Find where the given text appears and provide that cell's center as [x, y] coordinate. 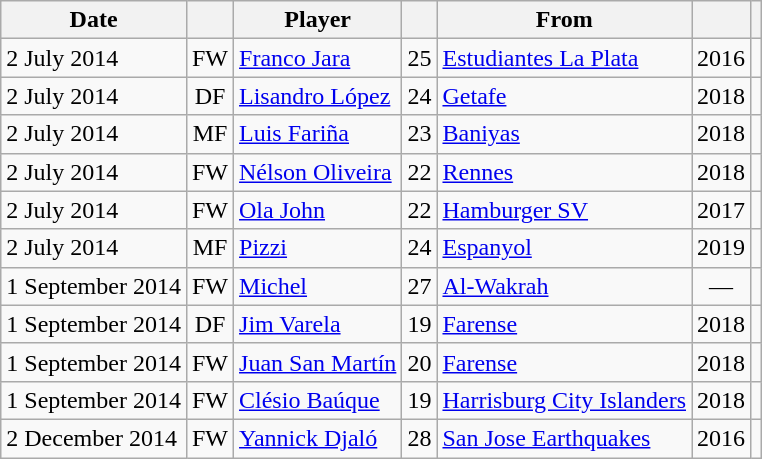
25 [420, 58]
Luis Fariña [318, 134]
— [722, 286]
Michel [318, 286]
20 [420, 362]
San Jose Earthquakes [564, 438]
Rennes [564, 172]
Hamburger SV [564, 210]
23 [420, 134]
Lisandro López [318, 96]
Date [94, 20]
Harrisburg City Islanders [564, 400]
Ola John [318, 210]
Player [318, 20]
Nélson Oliveira [318, 172]
Espanyol [564, 248]
Jim Varela [318, 324]
2019 [722, 248]
2 December 2014 [94, 438]
2017 [722, 210]
Al-Wakrah [564, 286]
Estudiantes La Plata [564, 58]
Franco Jara [318, 58]
Juan San Martín [318, 362]
Pizzi [318, 248]
Yannick Djaló [318, 438]
Baniyas [564, 134]
Clésio Baúque [318, 400]
Getafe [564, 96]
28 [420, 438]
From [564, 20]
27 [420, 286]
